From the cell containing the given text, extract its center point as [x, y] coordinate. 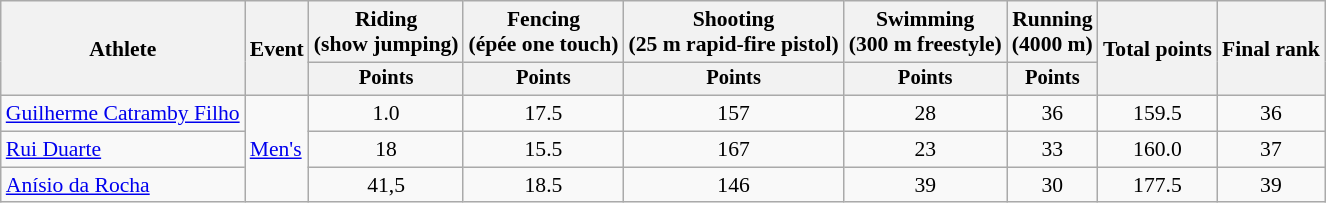
157 [733, 114]
41,5 [386, 185]
159.5 [1158, 114]
33 [1052, 150]
Rui Duarte [123, 150]
18 [386, 150]
Athlete [123, 48]
Riding(show jumping) [386, 32]
28 [926, 114]
Shooting(25 m rapid-fire pistol) [733, 32]
146 [733, 185]
Total points [1158, 48]
Fencing(épée one touch) [543, 32]
17.5 [543, 114]
Men's [277, 150]
Final rank [1271, 48]
1.0 [386, 114]
160.0 [1158, 150]
177.5 [1158, 185]
Running(4000 m) [1052, 32]
37 [1271, 150]
18.5 [543, 185]
30 [1052, 185]
23 [926, 150]
Anísio da Rocha [123, 185]
Event [277, 48]
15.5 [543, 150]
Guilherme Catramby Filho [123, 114]
167 [733, 150]
Swimming(300 m freestyle) [926, 32]
